Identify which cell holds the provided text, then report its (X, Y) central coordinate. 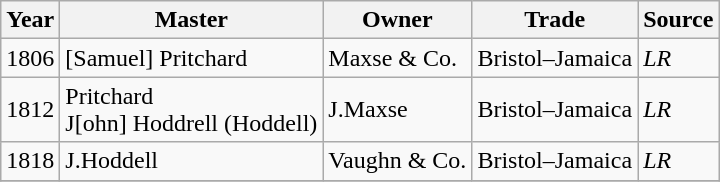
Source (678, 20)
Vaughn & Co. (398, 161)
Owner (398, 20)
1818 (30, 161)
Maxse & Co. (398, 58)
1812 (30, 110)
1806 (30, 58)
J.Hoddell (192, 161)
Trade (555, 20)
Master (192, 20)
J.Maxse (398, 110)
Year (30, 20)
[Samuel] Pritchard (192, 58)
PritchardJ[ohn] Hoddrell (Hoddell) (192, 110)
